From the cell containing the given text, extract its center point as (x, y) coordinate. 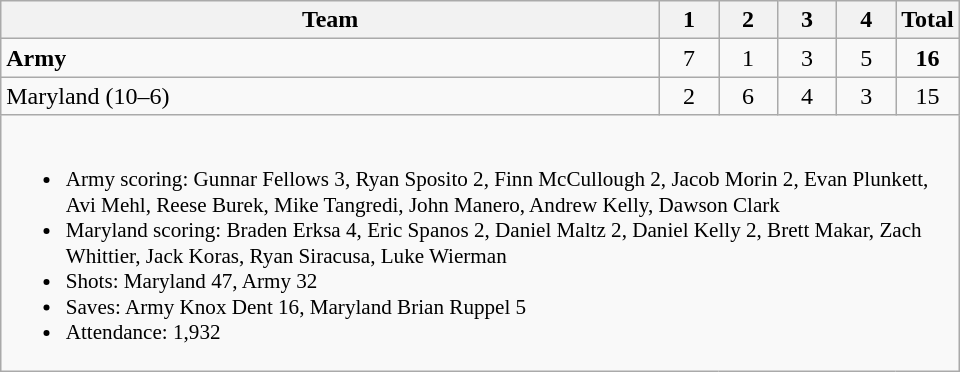
7 (688, 58)
5 (866, 58)
Team (330, 20)
16 (928, 58)
6 (748, 96)
Army (330, 58)
Maryland (10–6) (330, 96)
15 (928, 96)
Total (928, 20)
